Provide the (X, Y) coordinate of the cell's center where the given text is located.  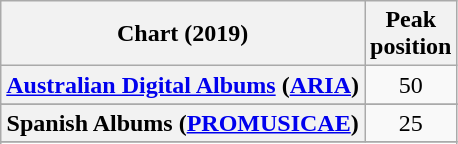
25 (411, 123)
Australian Digital Albums (ARIA) (183, 85)
Chart (2019) (183, 34)
50 (411, 85)
Peakposition (411, 34)
Spanish Albums (PROMUSICAE) (183, 123)
